Scan for the cell matching the given text and deliver its (x, y) coordinate at center. 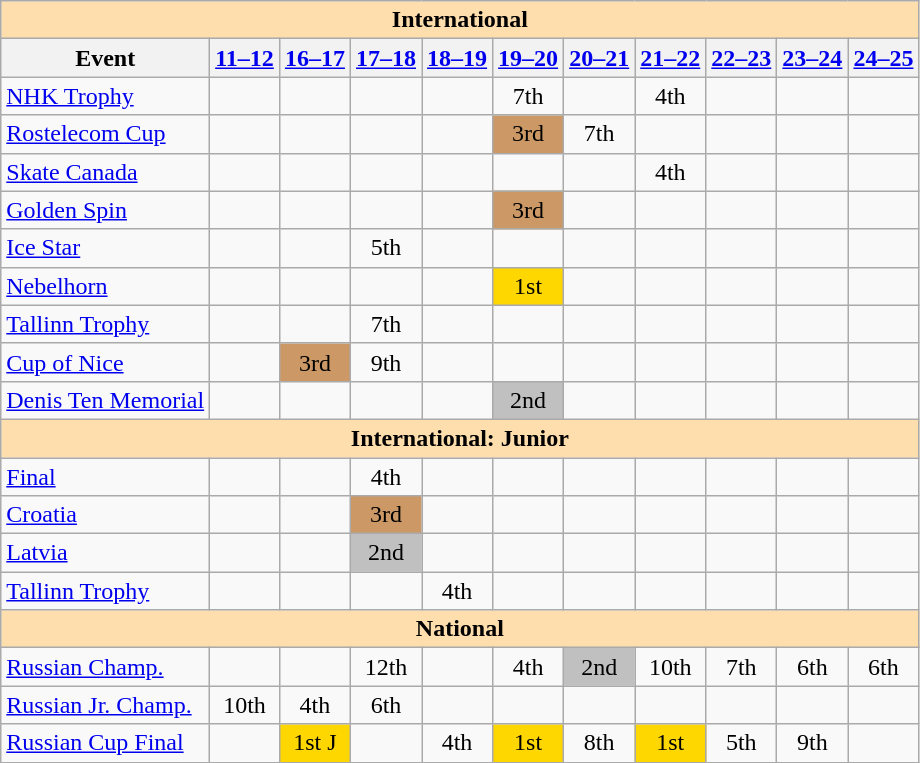
Russian Jr. Champ. (106, 705)
20–21 (600, 58)
Final (106, 477)
Russian Champ. (106, 667)
12th (386, 667)
24–25 (884, 58)
17–18 (386, 58)
Denis Ten Memorial (106, 400)
Golden Spin (106, 210)
19–20 (528, 58)
Croatia (106, 515)
8th (600, 743)
16–17 (314, 58)
22–23 (742, 58)
23–24 (812, 58)
International (460, 20)
Latvia (106, 553)
Russian Cup Final (106, 743)
21–22 (670, 58)
Skate Canada (106, 172)
11–12 (245, 58)
Ice Star (106, 248)
Nebelhorn (106, 286)
Cup of Nice (106, 362)
National (460, 629)
Event (106, 58)
18–19 (458, 58)
1st J (314, 743)
NHK Trophy (106, 96)
Rostelecom Cup (106, 134)
International: Junior (460, 438)
